Extract the [X, Y] coordinate from the center of the cell holding the provided text.  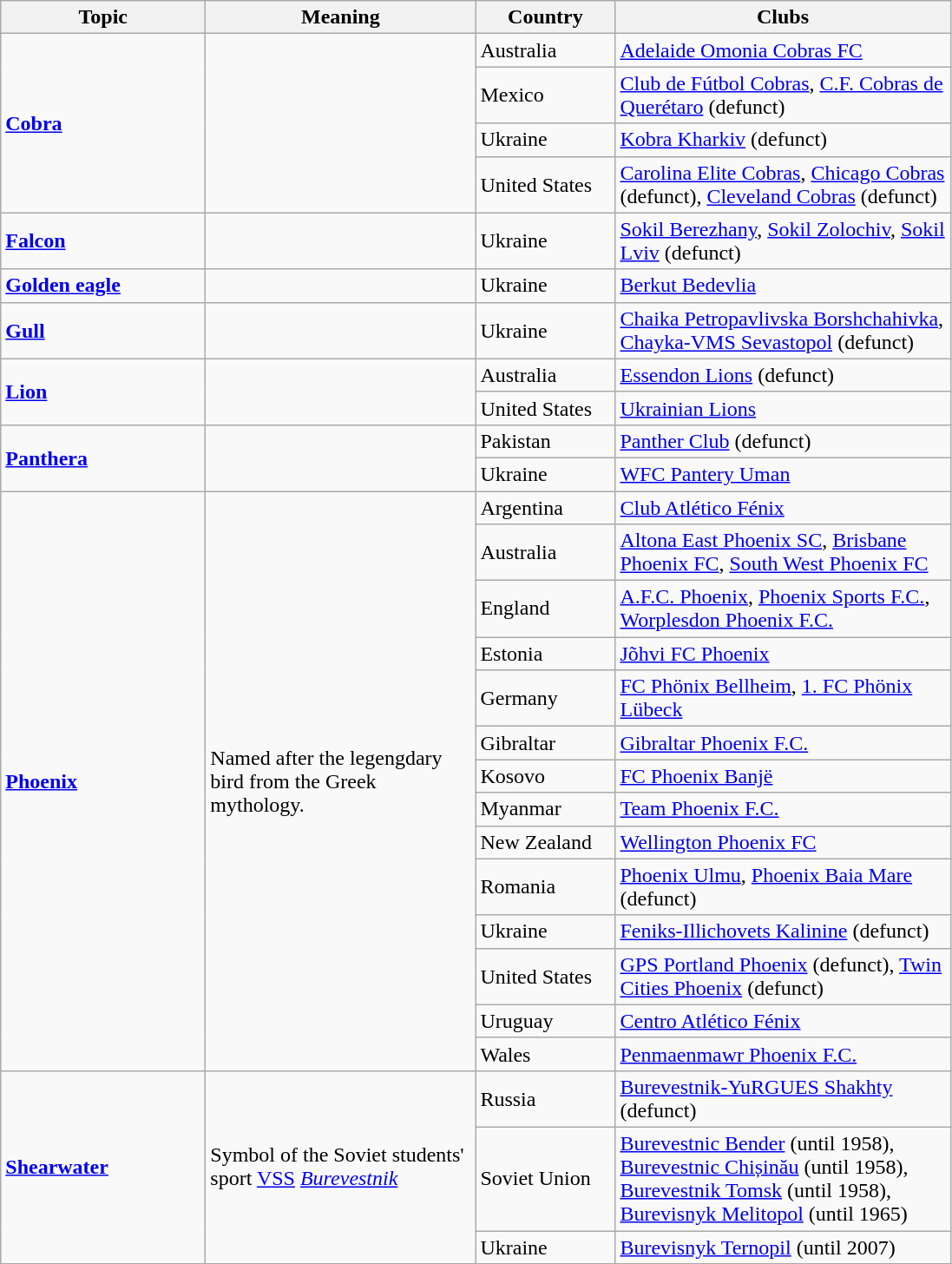
Argentina [545, 508]
Wales [545, 1054]
Russia [545, 1099]
Falcon [103, 241]
Kobra Kharkiv (defunct) [783, 140]
FC Phönix Bellheim, 1. FC Phönix Lübeck [783, 698]
Wellington Phoenix FC [783, 842]
Pakistan [545, 441]
England [545, 609]
Shearwater [103, 1167]
WFC Pantery Uman [783, 474]
Topic [103, 17]
Penmaenmawr Phoenix F.C. [783, 1054]
Essendon Lions (defunct) [783, 375]
Panthera [103, 458]
Jõhvi FC Phoenix [783, 654]
Cobra [103, 123]
Country [545, 17]
Club de Fútbol Cobras, C.F. Cobras de Querétaro (defunct) [783, 95]
Feniks-Illichovets Kalinine (defunct) [783, 932]
Centro Atlético Fénix [783, 1021]
Romania [545, 887]
Uruguay [545, 1021]
Germany [545, 698]
GPS Portland Phoenix (defunct), Twin Cities Phoenix (defunct) [783, 976]
Gibraltar [545, 743]
Altona East Phoenix SC, Brisbane Phoenix FC, South West Phoenix FC [783, 552]
Soviet Union [545, 1179]
Phoenix [103, 781]
Burevestnic Bender (until 1958), Burevestnic Chișinău (until 1958), Burevestnik Tomsk (until 1958), Burevisnyk Melitopol (until 1965) [783, 1179]
Clubs [783, 17]
Adelaide Omonia Cobras FC [783, 50]
Sokil Berezhany, Sokil Zolochiv, Sokil Lviv (defunct) [783, 241]
Team Phoenix F.C. [783, 809]
Carolina Elite Cobras, Chicago Cobras (defunct), Cleveland Cobras (defunct) [783, 184]
New Zealand [545, 842]
Phoenix Ulmu, Phoenix Baia Mare (defunct) [783, 887]
Gibraltar Phoenix F.C. [783, 743]
Chaika Petropavlivska Borshchahivka, Chayka-VMS Sevastopol (defunct) [783, 330]
Named after the legengdary bird from the Greek mythology. [340, 781]
Kosovo [545, 776]
Gull [103, 330]
Burevisnyk Ternopil (until 2007) [783, 1248]
Berkut Bedevlia [783, 286]
FC Phoenix Banjë [783, 776]
Symbol of the Soviet students' sport VSS Burevestnik [340, 1167]
Myanmar [545, 809]
Club Atlético Fénix [783, 508]
Meaning [340, 17]
Lion [103, 392]
Panther Club (defunct) [783, 441]
Burevestnik-YuRGUES Shakhty (defunct) [783, 1099]
A.F.C. Phoenix, Phoenix Sports F.C., Worplesdon Phoenix F.C. [783, 609]
Mexico [545, 95]
Ukrainian Lions [783, 408]
Golden eagle [103, 286]
Estonia [545, 654]
